Determine the (X, Y) coordinate at the center of the cell enclosing the given text.  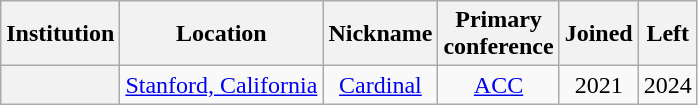
Stanford, California (222, 85)
Nickname (380, 34)
ACC (498, 85)
Cardinal (380, 85)
2024 (668, 85)
Primaryconference (498, 34)
Location (222, 34)
Left (668, 34)
Institution (60, 34)
2021 (598, 85)
Joined (598, 34)
